Locate the cell with the specified text and output its (X, Y) center coordinate. 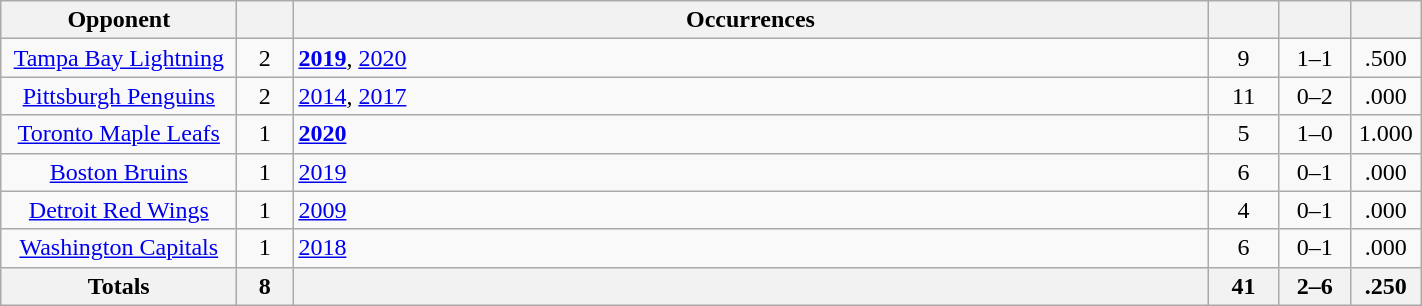
2019, 2020 (750, 58)
2020 (750, 134)
.500 (1386, 58)
5 (1244, 134)
0–2 (1314, 96)
41 (1244, 286)
8 (265, 286)
4 (1244, 210)
2019 (750, 172)
2014, 2017 (750, 96)
Opponent (119, 20)
Washington Capitals (119, 248)
1.000 (1386, 134)
11 (1244, 96)
2–6 (1314, 286)
2018 (750, 248)
Boston Bruins (119, 172)
Occurrences (750, 20)
.250 (1386, 286)
Totals (119, 286)
1–0 (1314, 134)
Tampa Bay Lightning (119, 58)
Detroit Red Wings (119, 210)
1–1 (1314, 58)
2009 (750, 210)
9 (1244, 58)
Pittsburgh Penguins (119, 96)
Toronto Maple Leafs (119, 134)
